Extract the [x, y] coordinate from the center of the cell holding the provided text.  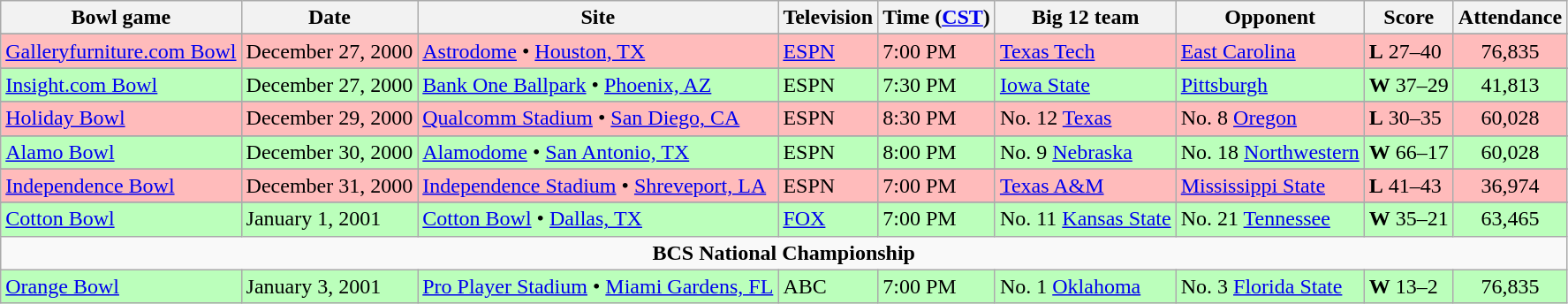
W 37–29 [1408, 85]
Pro Player Stadium • Miami Gardens, FL [598, 286]
Cotton Bowl [121, 219]
Mississippi State [1270, 186]
8:30 PM [936, 118]
8:00 PM [936, 152]
L 27–40 [1408, 51]
Pittsburgh [1270, 85]
Big 12 team [1085, 18]
Television [829, 18]
January 3, 2001 [330, 286]
Iowa State [1085, 85]
Holiday Bowl [121, 118]
No. 1 Oklahoma [1085, 286]
East Carolina [1270, 51]
36,974 [1510, 186]
Insight.com Bowl [121, 85]
63,465 [1510, 219]
January 1, 2001 [330, 219]
Orange Bowl [121, 286]
W 35–21 [1408, 219]
Date [330, 18]
Cotton Bowl • Dallas, TX [598, 219]
Bowl game [121, 18]
Independence Bowl [121, 186]
L 41–43 [1408, 186]
No. 8 Oregon [1270, 118]
Texas Tech [1085, 51]
Bank One Ballpark • Phoenix, AZ [598, 85]
Site [598, 18]
7:30 PM [936, 85]
December 31, 2000 [330, 186]
W 66–17 [1408, 152]
No. 18 Northwestern [1270, 152]
Independence Stadium • Shreveport, LA [598, 186]
December 29, 2000 [330, 118]
ABC [829, 286]
No. 11 Kansas State [1085, 219]
Alamodome • San Antonio, TX [598, 152]
BCS National Championship [784, 253]
December 30, 2000 [330, 152]
Alamo Bowl [121, 152]
Astrodome • Houston, TX [598, 51]
No. 12 Texas [1085, 118]
Galleryfurniture.com Bowl [121, 51]
FOX [829, 219]
Qualcomm Stadium • San Diego, CA [598, 118]
41,813 [1510, 85]
Texas A&M [1085, 186]
Opponent [1270, 18]
No. 21 Tennessee [1270, 219]
W 13–2 [1408, 286]
Score [1408, 18]
Time (CST) [936, 18]
L 30–35 [1408, 118]
No. 3 Florida State [1270, 286]
No. 9 Nebraska [1085, 152]
Attendance [1510, 18]
